Capture the cell that displays the provided text and extract its [x, y] central coordinate. 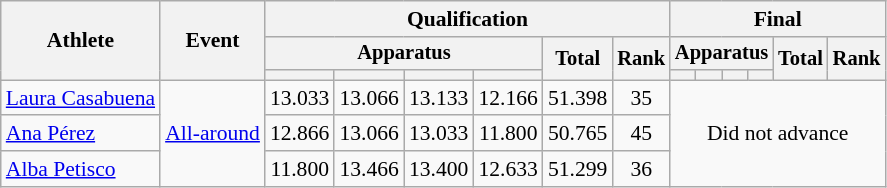
Did not advance [778, 134]
Ana Pérez [80, 134]
12.633 [508, 169]
Final [778, 19]
35 [641, 98]
13.133 [438, 98]
12.866 [300, 134]
Event [212, 40]
36 [641, 169]
51.299 [578, 169]
51.398 [578, 98]
Qualification [468, 19]
12.166 [508, 98]
Athlete [80, 40]
13.400 [438, 169]
Laura Casabuena [80, 98]
45 [641, 134]
All-around [212, 134]
13.466 [368, 169]
Alba Petisco [80, 169]
50.765 [578, 134]
